Return the (X, Y) coordinate for the center point of the cell that contains the specified text.  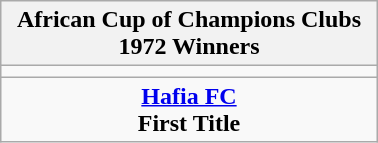
Hafia FCFirst Title (189, 110)
African Cup of Champions Clubs1972 Winners (189, 34)
